Extract the [X, Y] coordinate from the center of the cell holding the provided text.  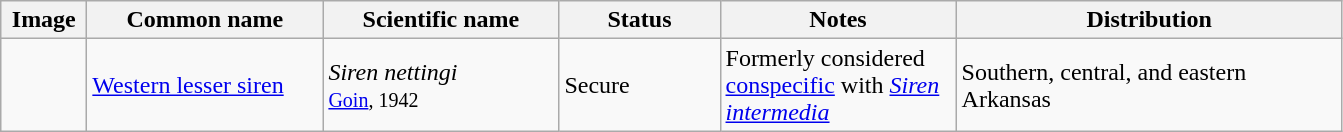
Scientific name [441, 20]
Southern, central, and eastern Arkansas [1149, 85]
Common name [205, 20]
Western lesser siren [205, 85]
Siren nettingiGoin, 1942 [441, 85]
Image [44, 20]
Notes [838, 20]
Distribution [1149, 20]
Status [640, 20]
Formerly considered conspecific with Siren intermedia [838, 85]
Secure [640, 85]
